Output the (x, y) coordinate of the center of the cell containing the given text.  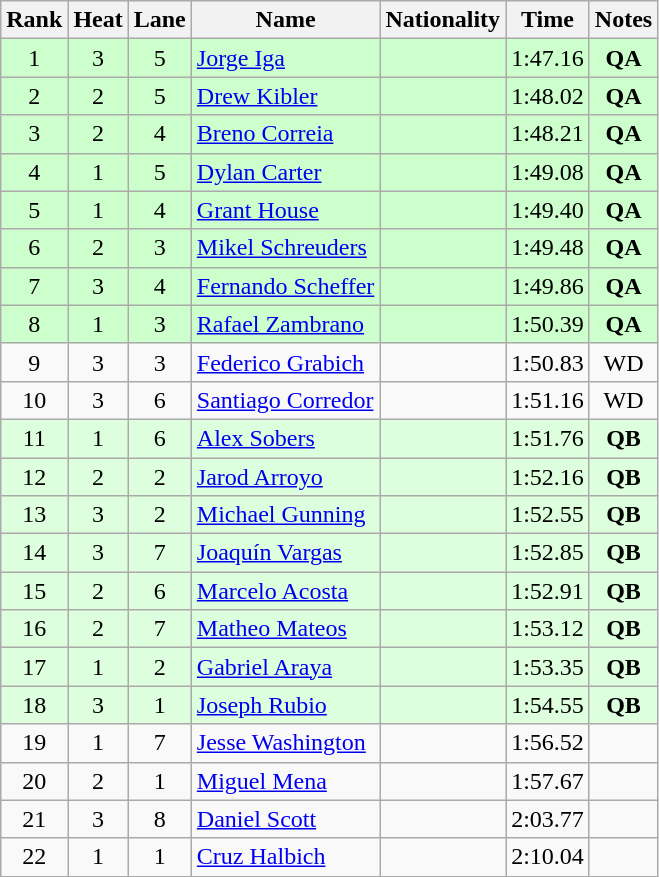
Time (548, 20)
Miguel Mena (286, 781)
2:03.77 (548, 819)
1:54.55 (548, 705)
18 (34, 705)
1:48.02 (548, 96)
22 (34, 857)
Cruz Halbich (286, 857)
17 (34, 667)
Name (286, 20)
Joseph Rubio (286, 705)
16 (34, 629)
19 (34, 743)
Marcelo Acosta (286, 591)
Rank (34, 20)
20 (34, 781)
1:52.16 (548, 477)
Dylan Carter (286, 172)
1:51.16 (548, 400)
Rafael Zambrano (286, 324)
Drew Kibler (286, 96)
12 (34, 477)
Matheo Mateos (286, 629)
1:56.52 (548, 743)
Jesse Washington (286, 743)
13 (34, 515)
1:53.12 (548, 629)
Nationality (443, 20)
Grant House (286, 210)
1:49.08 (548, 172)
1:49.86 (548, 286)
1:52.85 (548, 553)
10 (34, 400)
9 (34, 362)
Jarod Arroyo (286, 477)
Gabriel Araya (286, 667)
Daniel Scott (286, 819)
Jorge Iga (286, 58)
Santiago Corredor (286, 400)
1:52.91 (548, 591)
1:49.40 (548, 210)
Breno Correia (286, 134)
1:57.67 (548, 781)
1:50.39 (548, 324)
2:10.04 (548, 857)
Notes (623, 20)
15 (34, 591)
1:47.16 (548, 58)
21 (34, 819)
11 (34, 438)
1:49.48 (548, 248)
Mikel Schreuders (286, 248)
1:51.76 (548, 438)
1:48.21 (548, 134)
Joaquín Vargas (286, 553)
Lane (160, 20)
Federico Grabich (286, 362)
14 (34, 553)
1:50.83 (548, 362)
1:53.35 (548, 667)
Michael Gunning (286, 515)
Fernando Scheffer (286, 286)
1:52.55 (548, 515)
Alex Sobers (286, 438)
Heat (98, 20)
